Return the (x, y) coordinate for the center point of the cell that contains the specified text.  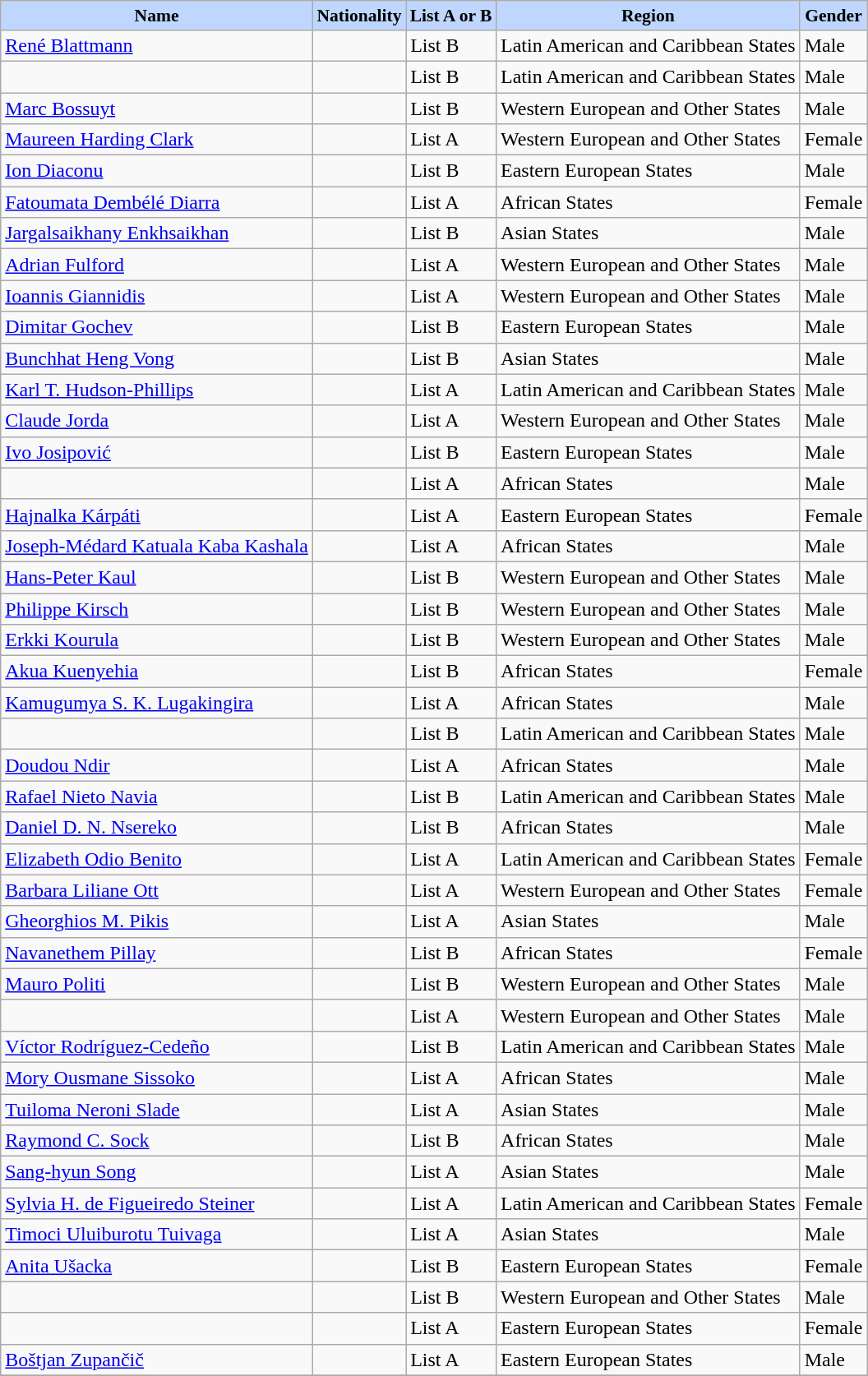
Ivo Josipović (157, 452)
Mory Ousmane Sissoko (157, 1078)
Doudou Ndir (157, 765)
Name (157, 16)
Ioannis Giannidis (157, 296)
Philippe Kirsch (157, 609)
Bunchhat Heng Vong (157, 358)
Gheorghios M. Pikis (157, 921)
Raymond C. Sock (157, 1141)
Nationality (358, 16)
List A or B (451, 16)
Joseph-Médard Katuala Kaba Kashala (157, 546)
Navanethem Pillay (157, 953)
Adrian Fulford (157, 265)
Tuiloma Neroni Slade (157, 1109)
Mauro Politi (157, 984)
Hans-Peter Kaul (157, 577)
Sang-hyun Song (157, 1172)
René Blattmann (157, 45)
Fatoumata Dembélé Diarra (157, 202)
Anita Ušacka (157, 1266)
Ion Diaconu (157, 171)
Gender (833, 16)
Elizabeth Odio Benito (157, 859)
Jargalsaikhany Enkhsaikhan (157, 233)
Marc Bossuyt (157, 108)
Akua Kuenyehia (157, 672)
Timoci Uluiburotu Tuivaga (157, 1235)
Boštjan Zupančič (157, 1360)
Region (649, 16)
Barbara Liliane Ott (157, 890)
Daniel D. N. Nsereko (157, 828)
Sylvia H. de Figueiredo Steiner (157, 1203)
Karl T. Hudson-Phillips (157, 390)
Erkki Kourula (157, 640)
Víctor Rodríguez-Cedeño (157, 1046)
Claude Jorda (157, 421)
Hajnalka Kárpáti (157, 515)
Maureen Harding Clark (157, 140)
Dimitar Gochev (157, 327)
Kamugumya S. K. Lugakingira (157, 703)
Rafael Nieto Navia (157, 797)
